Locate the cell with the specified text and output its [X, Y] center coordinate. 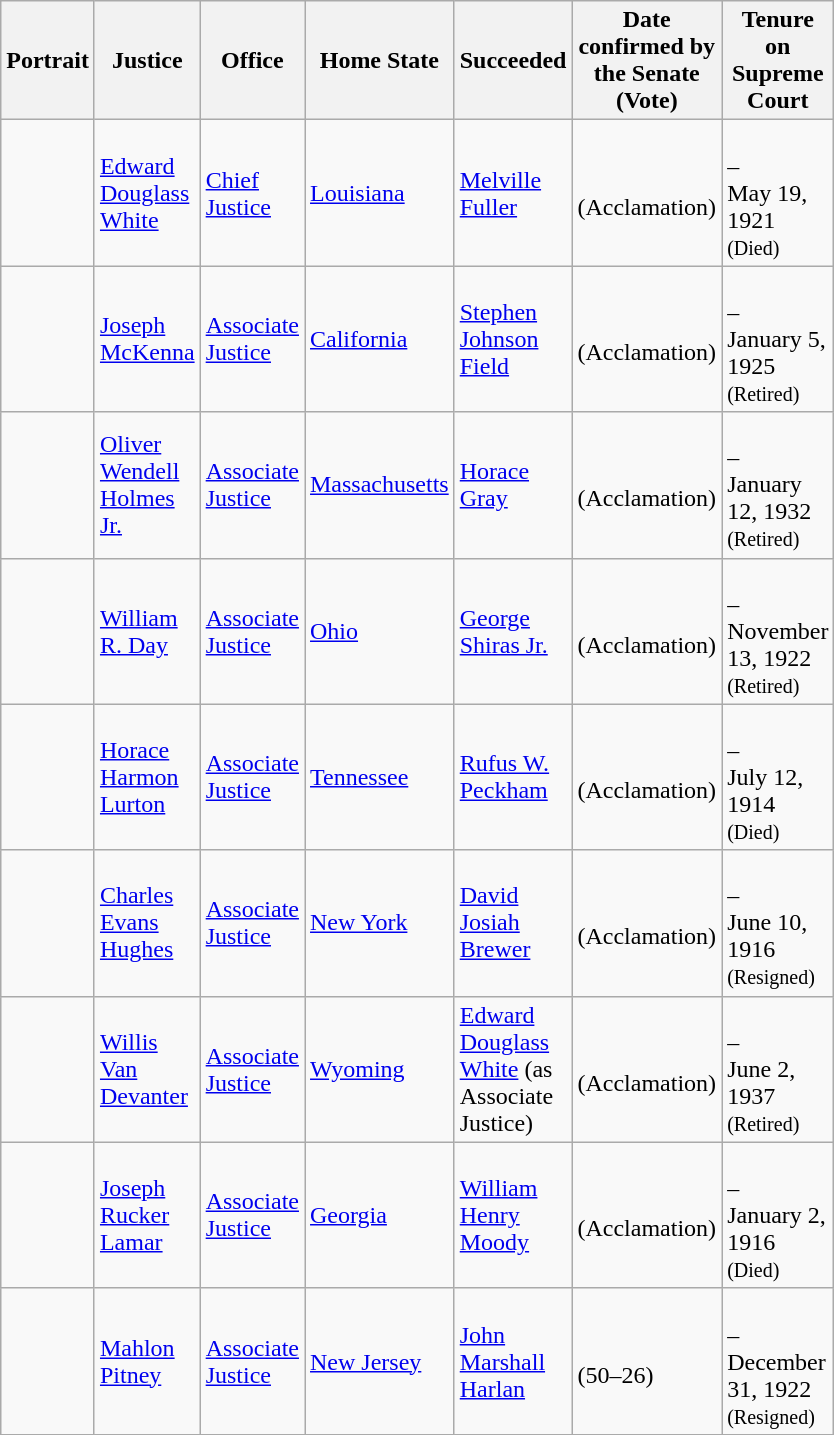
Rufus W. Peckham [513, 777]
–May 19, 1921(Died) [778, 193]
Justice [147, 60]
Joseph Rucker Lamar [147, 1215]
–January 2, 1916(Died) [778, 1215]
Edward Douglass White (as Associate Justice) [513, 1069]
–January 12, 1932(Retired) [778, 485]
–January 5, 1925(Retired) [778, 339]
Melville Fuller [513, 193]
New Jersey [379, 1361]
Succeeded [513, 60]
David Josiah Brewer [513, 923]
Edward Douglass White [147, 193]
–July 12, 1914(Died) [778, 777]
Tennessee [379, 777]
–June 10, 1916(Resigned) [778, 923]
Ohio [379, 631]
John Marshall Harlan [513, 1361]
Home State [379, 60]
Office [252, 60]
Charles Evans Hughes [147, 923]
Horace Gray [513, 485]
George Shiras Jr. [513, 631]
–June 2, 1937(Retired) [778, 1069]
Louisiana [379, 193]
–December 31, 1922(Resigned) [778, 1361]
William R. Day [147, 631]
–November 13, 1922(Retired) [778, 631]
Stephen Johnson Field [513, 339]
Horace Harmon Lurton [147, 777]
Georgia [379, 1215]
(50–26) [647, 1361]
Tenure on Supreme Court [778, 60]
Massachusetts [379, 485]
Joseph McKenna [147, 339]
Chief Justice [252, 193]
William Henry Moody [513, 1215]
Portrait [48, 60]
Oliver Wendell Holmes Jr. [147, 485]
Date confirmed by the Senate(Vote) [647, 60]
New York [379, 923]
Wyoming [379, 1069]
Mahlon Pitney [147, 1361]
California [379, 339]
Willis Van Devanter [147, 1069]
